Pinpoint the cell where the given text exists, returning its [x, y] midpoint coordinate. 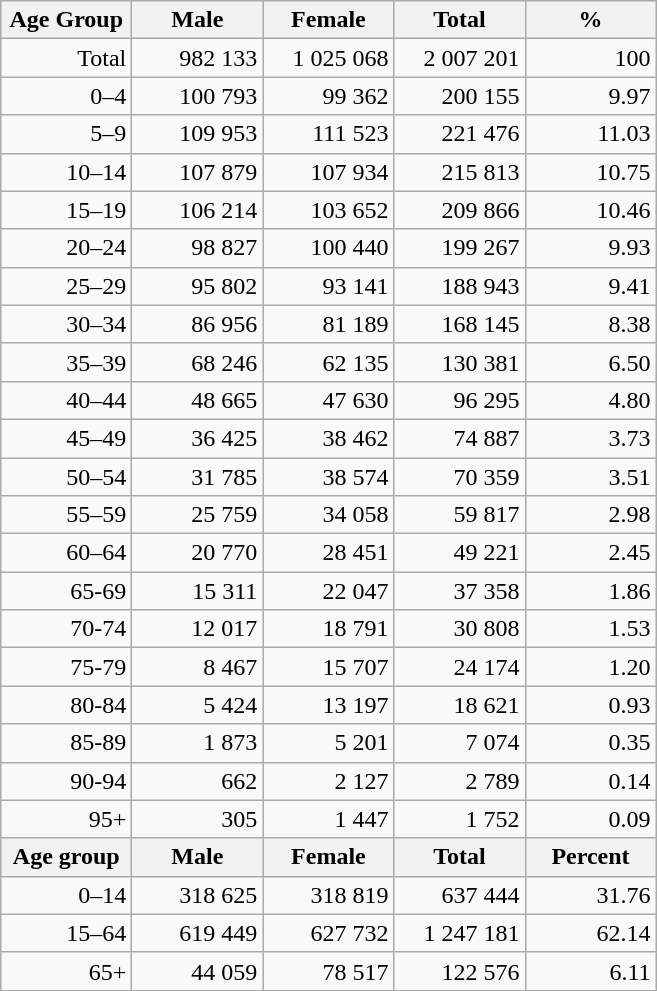
221 476 [460, 134]
99 362 [328, 96]
1.86 [590, 591]
209 866 [460, 210]
5–9 [66, 134]
4.80 [590, 400]
81 189 [328, 324]
318 819 [328, 895]
6.50 [590, 362]
30–34 [66, 324]
78 517 [328, 971]
200 155 [460, 96]
2 127 [328, 781]
Age group [66, 857]
199 267 [460, 248]
9.97 [590, 96]
9.41 [590, 286]
44 059 [198, 971]
20–24 [66, 248]
48 665 [198, 400]
50–54 [66, 477]
38 462 [328, 438]
0.14 [590, 781]
130 381 [460, 362]
60–64 [66, 553]
1.53 [590, 629]
3.51 [590, 477]
10.75 [590, 172]
1 447 [328, 819]
3.73 [590, 438]
15–64 [66, 933]
28 451 [328, 553]
2.98 [590, 515]
1.20 [590, 667]
62.14 [590, 933]
24 174 [460, 667]
2 007 201 [460, 58]
5 201 [328, 743]
30 808 [460, 629]
662 [198, 781]
1 752 [460, 819]
168 145 [460, 324]
107 934 [328, 172]
62 135 [328, 362]
2.45 [590, 553]
619 449 [198, 933]
188 943 [460, 286]
100 440 [328, 248]
10–14 [66, 172]
22 047 [328, 591]
107 879 [198, 172]
70-74 [66, 629]
80-84 [66, 705]
1 873 [198, 743]
109 953 [198, 134]
25–29 [66, 286]
% [590, 20]
0–4 [66, 96]
25 759 [198, 515]
65-69 [66, 591]
70 359 [460, 477]
10.46 [590, 210]
100 [590, 58]
45–49 [66, 438]
982 133 [198, 58]
36 425 [198, 438]
37 358 [460, 591]
15 707 [328, 667]
215 813 [460, 172]
0.09 [590, 819]
31.76 [590, 895]
8 467 [198, 667]
11.03 [590, 134]
55–59 [66, 515]
111 523 [328, 134]
90-94 [66, 781]
40–44 [66, 400]
9.93 [590, 248]
20 770 [198, 553]
74 887 [460, 438]
18 621 [460, 705]
13 197 [328, 705]
15–19 [66, 210]
7 074 [460, 743]
93 141 [328, 286]
0.93 [590, 705]
5 424 [198, 705]
35–39 [66, 362]
68 246 [198, 362]
100 793 [198, 96]
47 630 [328, 400]
96 295 [460, 400]
1 247 181 [460, 933]
12 017 [198, 629]
95+ [66, 819]
59 817 [460, 515]
95 802 [198, 286]
318 625 [198, 895]
2 789 [460, 781]
75-79 [66, 667]
637 444 [460, 895]
34 058 [328, 515]
106 214 [198, 210]
103 652 [328, 210]
0–14 [66, 895]
65+ [66, 971]
31 785 [198, 477]
18 791 [328, 629]
15 311 [198, 591]
98 827 [198, 248]
122 576 [460, 971]
627 732 [328, 933]
1 025 068 [328, 58]
305 [198, 819]
49 221 [460, 553]
Percent [590, 857]
Age Group [66, 20]
86 956 [198, 324]
85-89 [66, 743]
0.35 [590, 743]
38 574 [328, 477]
6.11 [590, 971]
8.38 [590, 324]
